Locate the cell with the specified text and output its (x, y) center coordinate. 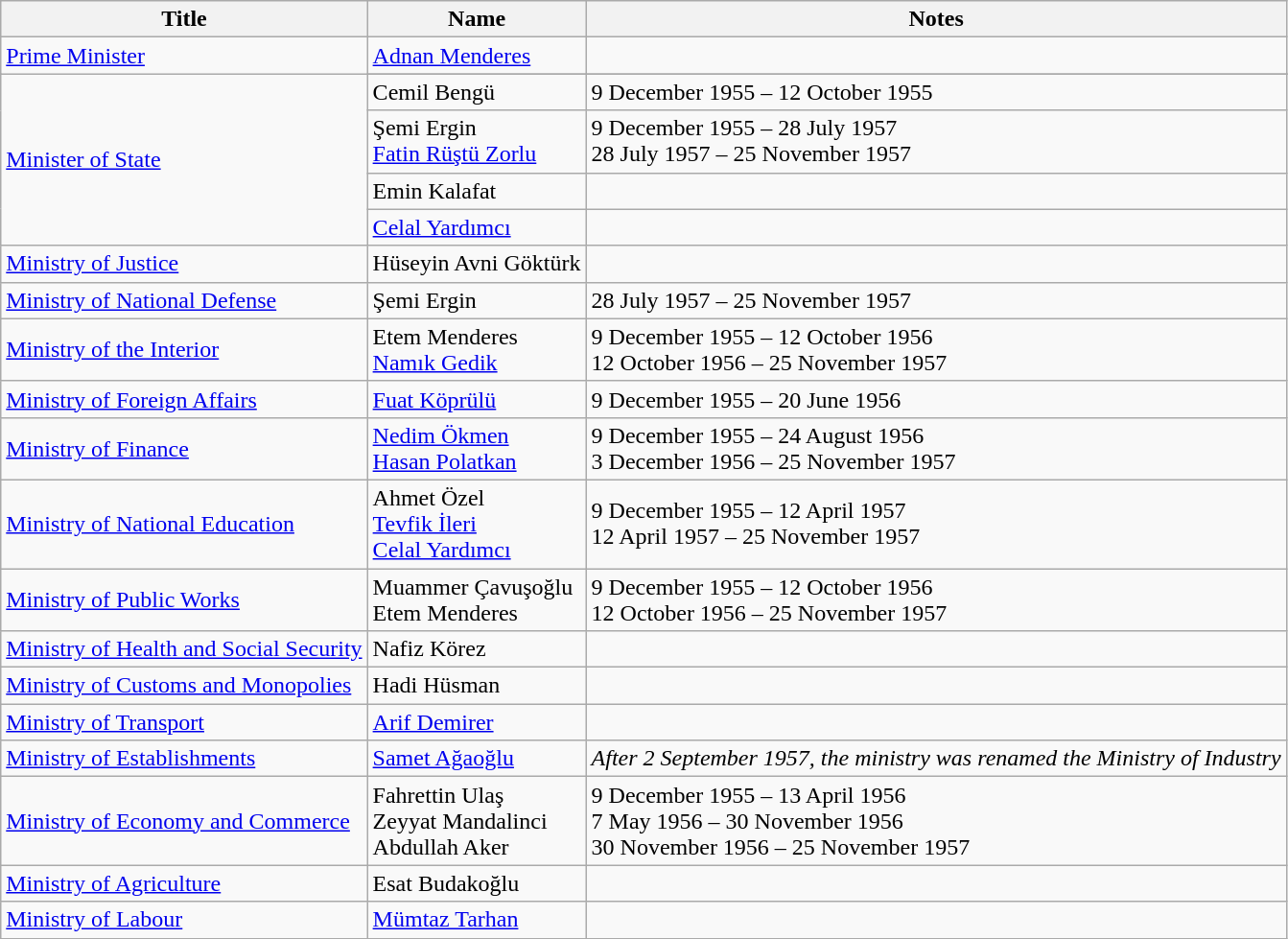
9 December 1955 – 12 April 1957 12 April 1957 – 25 November 1957 (936, 524)
Ministry of Customs and Monopolies (184, 686)
9 December 1955 – 13 April 1956 7 May 1956 – 30 November 195630 November 1956 – 25 November 1957 (936, 821)
Şemi ErginFatin Rüştü Zorlu (477, 142)
Esat Budakoğlu (477, 883)
Ministry of National Education (184, 524)
Hadi Hüsman (477, 686)
Ministry of National Defense (184, 300)
9 December 1955 – 28 July 1957 28 July 1957 – 25 November 1957 (936, 142)
28 July 1957 – 25 November 1957 (936, 300)
Ministry of Transport (184, 722)
Ahmet ÖzelTevfik İleriCelal Yardımcı (477, 524)
Name (477, 19)
Ministry of Public Works (184, 599)
9 December 1955 – 20 June 1956 (936, 399)
Arif Demirer (477, 722)
Emin Kalafat (477, 191)
Ministry of the Interior (184, 349)
Ministry of Justice (184, 264)
Adnan Menderes (477, 56)
Ministry of Foreign Affairs (184, 399)
Ministry of Economy and Commerce (184, 821)
Şemi Ergin (477, 300)
Etem MenderesNamık Gedik (477, 349)
Fahrettin UlaşZeyyat MandalinciAbdullah Aker (477, 821)
Samet Ağaoğlu (477, 759)
Nedim Ökmen Hasan Polatkan (477, 449)
Minister of State (184, 159)
Notes (936, 19)
Cemil Bengü (477, 92)
Celal Yardımcı (477, 227)
Ministry of Labour (184, 920)
Ministry of Establishments (184, 759)
Muammer ÇavuşoğluEtem Menderes (477, 599)
Ministry of Finance (184, 449)
Title (184, 19)
9 December 1955 – 12 October 1955 (936, 92)
Prime Minister (184, 56)
Hüseyin Avni Göktürk (477, 264)
Ministry of Agriculture (184, 883)
Ministry of Health and Social Security (184, 649)
Fuat Köprülü (477, 399)
9 December 1955 – 24 August 1956 3 December 1956 – 25 November 1957 (936, 449)
Nafiz Körez (477, 649)
Mümtaz Tarhan (477, 920)
After 2 September 1957, the ministry was renamed the Ministry of Industry (936, 759)
